Return the (X, Y) coordinate for the center point of the cell that contains the specified text.  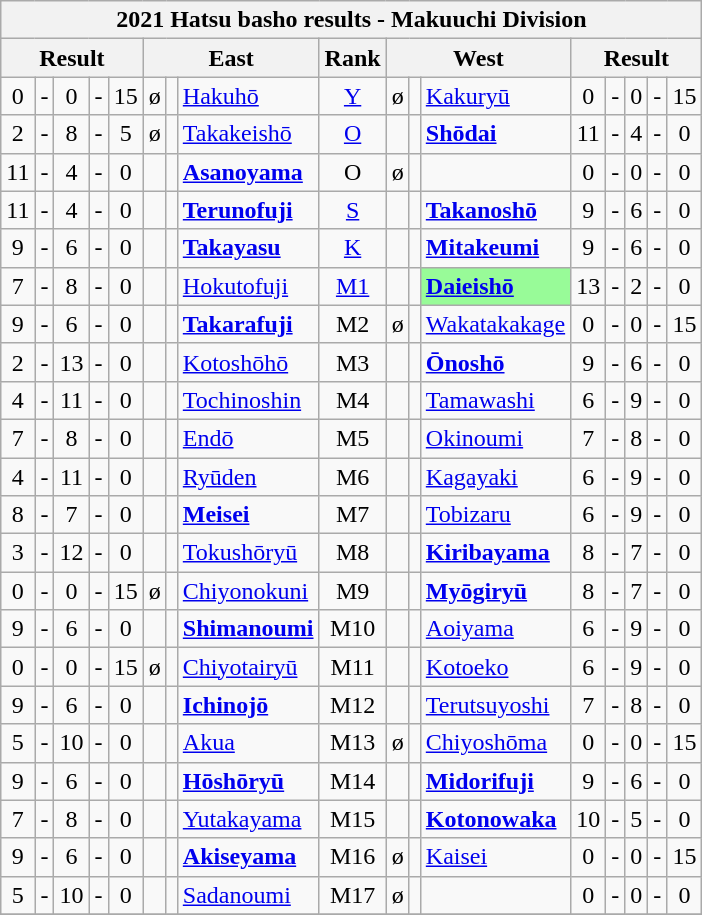
M11 (352, 667)
East (231, 58)
Shōdai (495, 134)
Daieishō (495, 286)
Shimanoumi (248, 629)
Myōgiryū (495, 591)
3 (18, 553)
M3 (352, 362)
Sadanoumi (248, 895)
Mitakeumi (495, 248)
M13 (352, 743)
M14 (352, 781)
Chiyotairyū (248, 667)
Kagayaki (495, 477)
Meisei (248, 515)
Ichinojō (248, 705)
M6 (352, 477)
Hokutofuji (248, 286)
Okinoumi (495, 438)
Endō (248, 438)
2021 Hatsu basho results - Makuuchi Division (352, 20)
Terutsuyoshi (495, 705)
Kotoeko (495, 667)
M2 (352, 324)
Asanoyama (248, 172)
12 (72, 553)
Kotoshōhō (248, 362)
Chiyoshōma (495, 743)
Kaisei (495, 857)
Takarafuji (248, 324)
Tochinoshin (248, 400)
Hakuhō (248, 96)
M8 (352, 553)
Tobizaru (495, 515)
Kakuryū (495, 96)
Tokushōryū (248, 553)
Ryūden (248, 477)
Akiseyama (248, 857)
Tamawashi (495, 400)
S (352, 210)
Chiyonokuni (248, 591)
Yutakayama (248, 819)
Midorifuji (495, 781)
M16 (352, 857)
M17 (352, 895)
Rank (352, 58)
M1 (352, 286)
M5 (352, 438)
Hōshōryū (248, 781)
Takayasu (248, 248)
Takanoshō (495, 210)
West (478, 58)
Wakatakakage (495, 324)
Kotonowaka (495, 819)
Ōnoshō (495, 362)
M7 (352, 515)
Aoiyama (495, 629)
Akua (248, 743)
Terunofuji (248, 210)
M9 (352, 591)
M15 (352, 819)
K (352, 248)
M12 (352, 705)
M4 (352, 400)
Y (352, 96)
Kiribayama (495, 553)
Takakeishō (248, 134)
M10 (352, 629)
